Identify which cell holds the provided text, then report its (x, y) central coordinate. 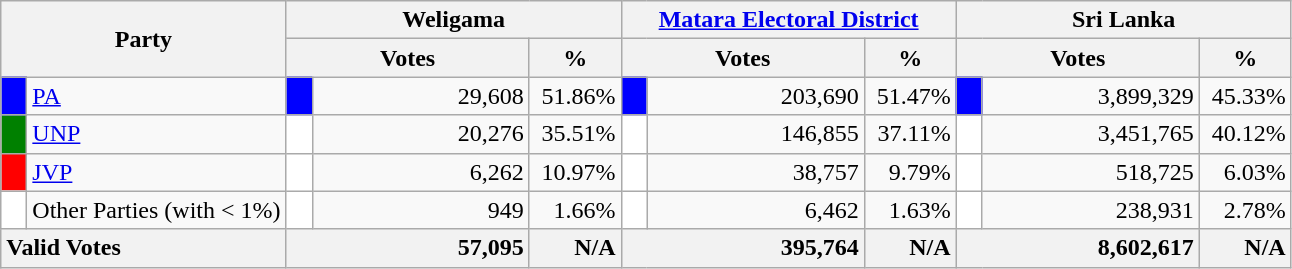
51.86% (575, 96)
3,899,329 (1090, 96)
40.12% (1245, 134)
1.66% (575, 210)
2.78% (1245, 210)
949 (420, 210)
3,451,765 (1090, 134)
57,095 (408, 248)
Sri Lanka (1124, 20)
Valid Votes (144, 248)
35.51% (575, 134)
6,462 (756, 210)
45.33% (1245, 96)
146,855 (756, 134)
6.03% (1245, 172)
Matara Electoral District (788, 20)
37.11% (910, 134)
JVP (156, 172)
6,262 (420, 172)
8,602,617 (1078, 248)
10.97% (575, 172)
518,725 (1090, 172)
Party (144, 39)
Other Parties (with < 1%) (156, 210)
51.47% (910, 96)
38,757 (756, 172)
395,764 (742, 248)
1.63% (910, 210)
29,608 (420, 96)
203,690 (756, 96)
UNP (156, 134)
Weligama (454, 20)
9.79% (910, 172)
PA (156, 96)
238,931 (1090, 210)
20,276 (420, 134)
